Identify which cell holds the provided text, then report its [X, Y] central coordinate. 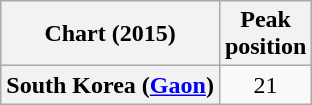
South Korea (Gaon) [110, 85]
Peakposition [265, 34]
21 [265, 85]
Chart (2015) [110, 34]
